Scan for the cell matching the given text and deliver its (X, Y) coordinate at center. 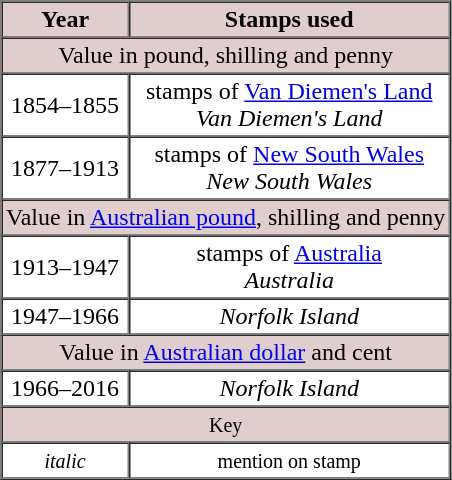
1966–2016 (66, 388)
Value in pound, shilling and penny (226, 56)
stamps of AustraliaAustralia (290, 268)
italic (66, 460)
Value in Australian pound, shilling and penny (226, 218)
1947–1966 (66, 316)
1877–1913 (66, 168)
1854–1855 (66, 106)
mention on stamp (290, 460)
Key (226, 424)
stamps of New South WalesNew South Wales (290, 168)
stamps of Van Diemen's LandVan Diemen's Land (290, 106)
Year (66, 20)
Stamps used (290, 20)
Value in Australian dollar and cent (226, 352)
1913–1947 (66, 268)
